Locate the cell with the specified text and output its (X, Y) center coordinate. 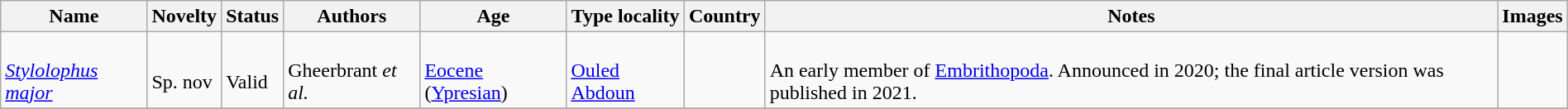
Age (493, 17)
An early member of Embrithopoda. Announced in 2020; the final article version was published in 2021. (1131, 70)
Novelty (184, 17)
Type locality (625, 17)
Ouled Abdoun (625, 70)
Notes (1131, 17)
Eocene (Ypresian) (493, 70)
Stylolophus major (74, 70)
Sp. nov (184, 70)
Authors (352, 17)
Name (74, 17)
Gheerbrant et al. (352, 70)
Images (1532, 17)
Country (724, 17)
Valid (253, 70)
Status (253, 17)
